Scan for the cell matching the given text and deliver its [X, Y] coordinate at center. 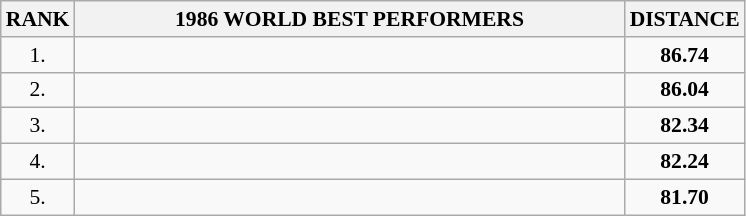
5. [38, 197]
DISTANCE [685, 19]
RANK [38, 19]
1. [38, 55]
82.34 [685, 126]
86.74 [685, 55]
86.04 [685, 90]
4. [38, 162]
3. [38, 126]
2. [38, 90]
81.70 [685, 197]
1986 WORLD BEST PERFORMERS [349, 19]
82.24 [685, 162]
